Output the [x, y] coordinate of the center of the cell containing the given text.  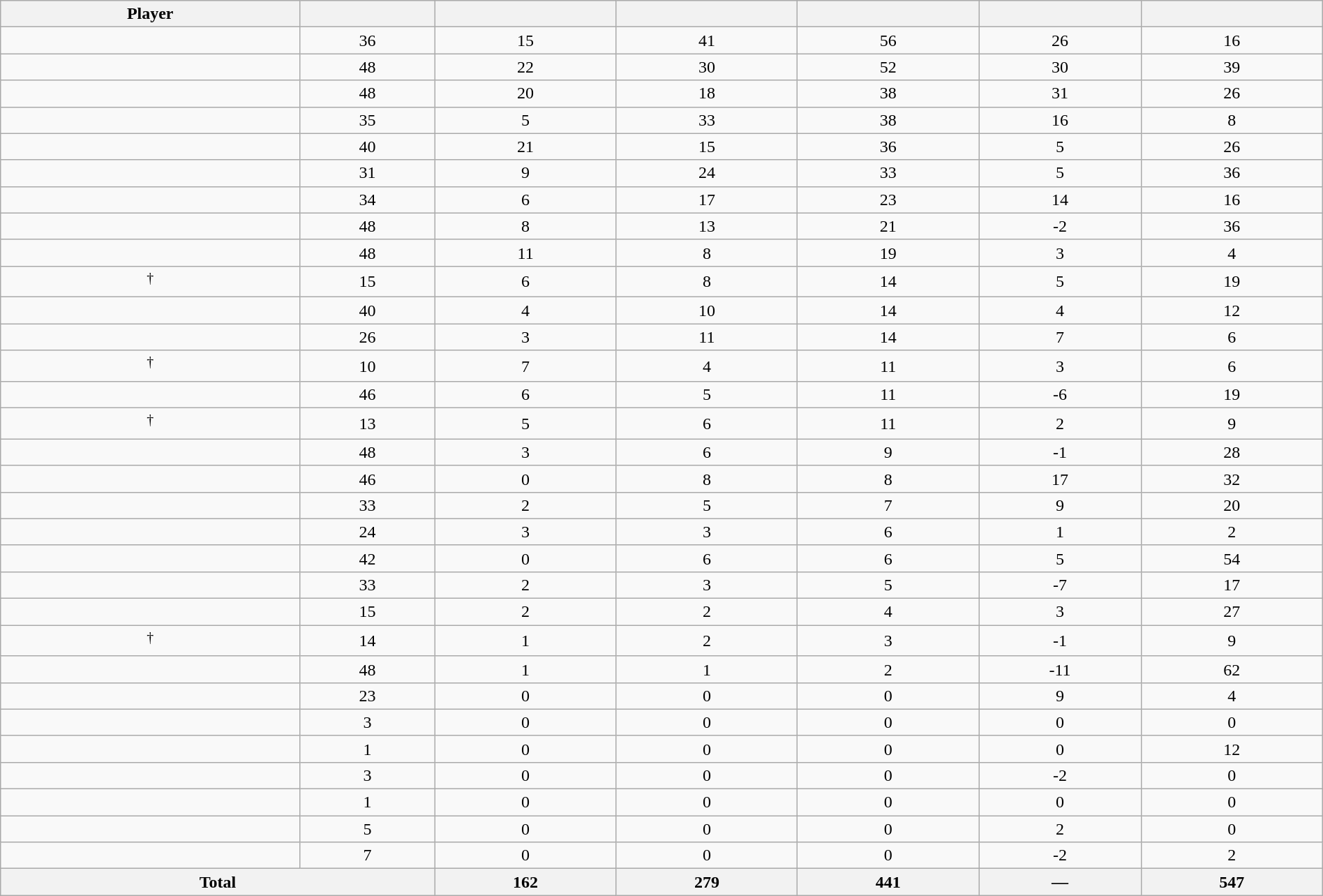
-6 [1061, 395]
— [1061, 882]
162 [525, 882]
39 [1232, 67]
18 [707, 94]
Total [218, 882]
27 [1232, 612]
62 [1232, 669]
32 [1232, 479]
Player [151, 14]
34 [368, 200]
-11 [1061, 669]
52 [888, 67]
42 [368, 558]
279 [707, 882]
28 [1232, 452]
35 [368, 120]
41 [707, 40]
-7 [1061, 585]
441 [888, 882]
22 [525, 67]
547 [1232, 882]
54 [1232, 558]
56 [888, 40]
